Pinpoint the cell where the given text exists, returning its (X, Y) midpoint coordinate. 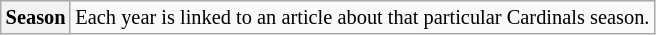
Each year is linked to an article about that particular Cardinals season. (362, 17)
Season (36, 17)
